Find where the given text appears and provide that cell's center as [X, Y] coordinate. 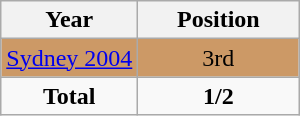
3rd [218, 58]
Position [218, 20]
Year [70, 20]
Sydney 2004 [70, 58]
1/2 [218, 96]
Total [70, 96]
